Pinpoint the cell where the given text exists, returning its (x, y) midpoint coordinate. 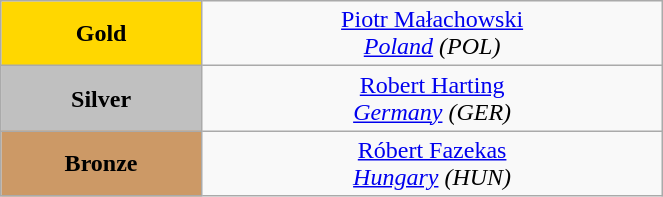
Robert HartingGermany (GER) (432, 98)
Bronze (102, 164)
Róbert FazekasHungary (HUN) (432, 164)
Gold (102, 34)
Piotr MałachowskiPoland (POL) (432, 34)
Silver (102, 98)
